Provide the [X, Y] coordinate of the cell's center where the given text is located.  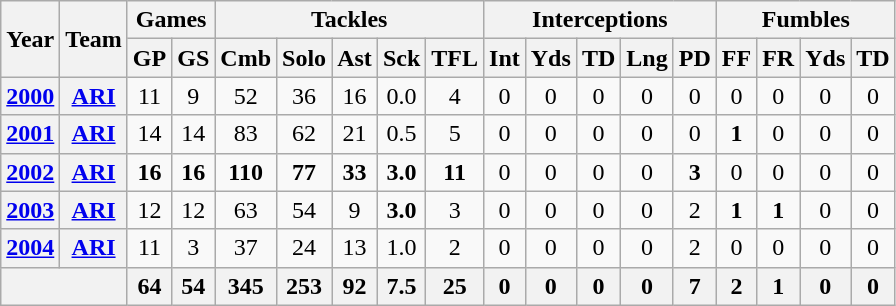
77 [304, 172]
2001 [30, 134]
Lng [647, 58]
2004 [30, 248]
62 [304, 134]
345 [246, 286]
36 [304, 96]
TFL [455, 58]
2000 [30, 96]
Year [30, 39]
2002 [30, 172]
GP [149, 58]
7.5 [401, 286]
Games [170, 20]
21 [355, 134]
25 [455, 286]
Ast [355, 58]
Interceptions [600, 20]
52 [246, 96]
Cmb [246, 58]
92 [355, 286]
7 [694, 286]
63 [246, 210]
Solo [304, 58]
24 [304, 248]
FR [778, 58]
5 [455, 134]
64 [149, 286]
2003 [30, 210]
253 [304, 286]
13 [355, 248]
Fumbles [806, 20]
Sck [401, 58]
33 [355, 172]
GS [194, 58]
110 [246, 172]
Int [505, 58]
Team [94, 39]
83 [246, 134]
PD [694, 58]
Tackles [350, 20]
0.5 [401, 134]
FF [736, 58]
0.0 [401, 96]
1.0 [401, 248]
4 [455, 96]
37 [246, 248]
